Capture the cell that displays the provided text and extract its [x, y] central coordinate. 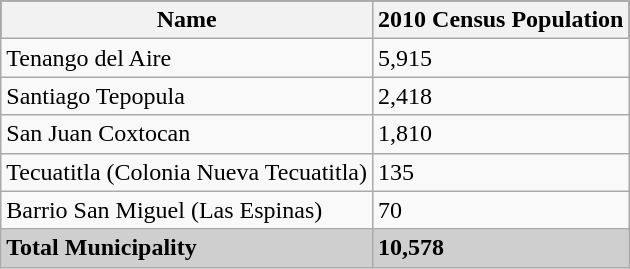
Santiago Tepopula [187, 96]
5,915 [501, 58]
Tenango del Aire [187, 58]
Barrio San Miguel (Las Espinas) [187, 210]
San Juan Coxtocan [187, 134]
135 [501, 172]
Total Municipality [187, 248]
2,418 [501, 96]
70 [501, 210]
Tecuatitla (Colonia Nueva Tecuatitla) [187, 172]
10,578 [501, 248]
Name [187, 20]
1,810 [501, 134]
2010 Census Population [501, 20]
